Capture the cell that displays the provided text and extract its (X, Y) central coordinate. 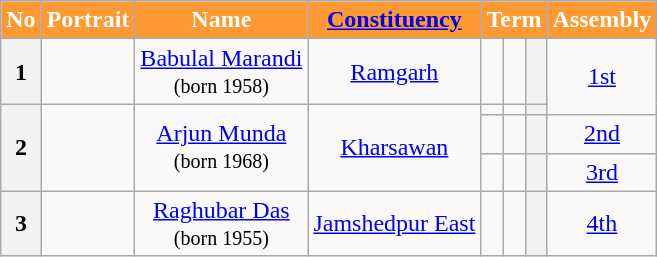
2 (21, 148)
3 (21, 224)
3rd (602, 172)
Portrait (88, 20)
No (21, 20)
Constituency (394, 20)
Babulal Marandi(born 1958) (222, 72)
2nd (602, 134)
Ramgarh (394, 72)
4th (602, 224)
Kharsawan (394, 148)
Raghubar Das(born 1955) (222, 224)
Arjun Munda(born 1968) (222, 148)
1st (602, 77)
Term (514, 20)
Assembly (602, 20)
1 (21, 72)
Jamshedpur East (394, 224)
Name (222, 20)
